Locate the cell with the specified text and output its (x, y) center coordinate. 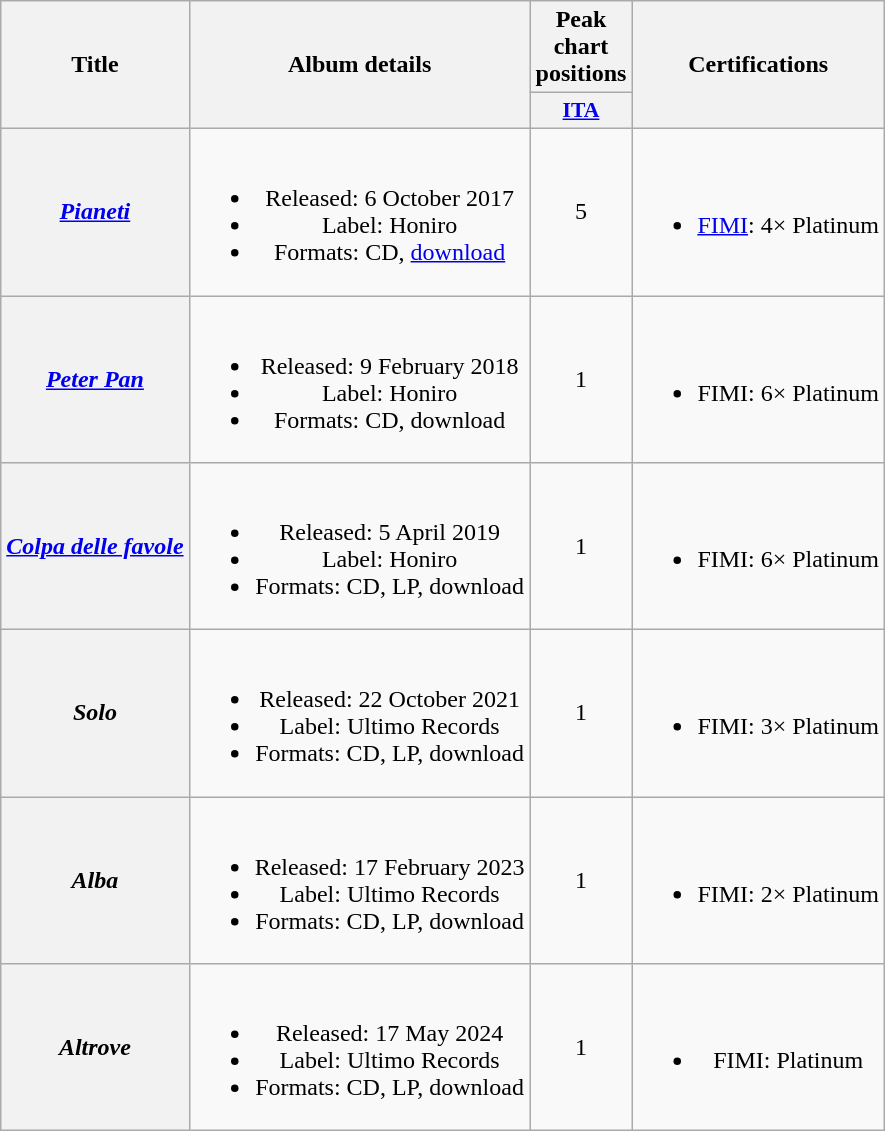
Released: 22 October 2021Label: Ultimo RecordsFormats: CD, LP, download (360, 714)
Title (95, 65)
Colpa delle favole (95, 546)
Released: 17 May 2024Label: Ultimo RecordsFormats: CD, LP, download (360, 1048)
Released: 17 February 2023Label: Ultimo RecordsFormats: CD, LP, download (360, 880)
FIMI: 4× Platinum (758, 212)
Released: 6 October 2017Label: HoniroFormats: CD, download (360, 212)
Peak chart positions (581, 47)
Released: 9 February 2018Label: HoniroFormats: CD, download (360, 380)
FIMI: 3× Platinum (758, 714)
Peter Pan (95, 380)
Altrove (95, 1048)
Certifications (758, 65)
Album details (360, 65)
Released: 5 April 2019Label: HoniroFormats: CD, LP, download (360, 546)
Alba (95, 880)
ITA (581, 111)
5 (581, 212)
FIMI: 2× Platinum (758, 880)
FIMI: Platinum (758, 1048)
Solo (95, 714)
Pianeti (95, 212)
